Locate the cell with the specified text and output its (X, Y) center coordinate. 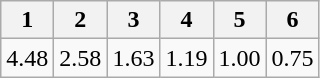
1.19 (186, 58)
2 (80, 20)
4 (186, 20)
2.58 (80, 58)
6 (292, 20)
4.48 (28, 58)
3 (134, 20)
0.75 (292, 58)
1.63 (134, 58)
1.00 (240, 58)
5 (240, 20)
1 (28, 20)
